Identify which cell holds the provided text, then report its (x, y) central coordinate. 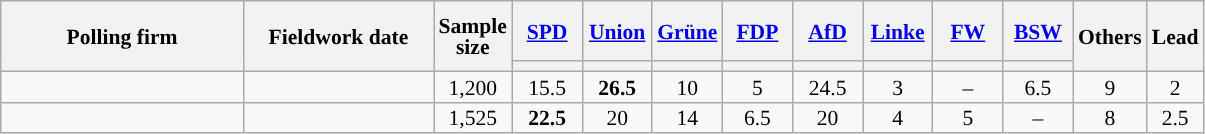
8 (1110, 118)
SPD (547, 31)
1,525 (473, 118)
Others (1110, 36)
24.5 (827, 86)
AfD (827, 31)
BSW (1038, 31)
2.5 (1176, 118)
Union (617, 31)
10 (687, 86)
Polling firm (122, 36)
1,200 (473, 86)
Grüne (687, 31)
14 (687, 118)
22.5 (547, 118)
Fieldwork date (338, 36)
Samplesize (473, 36)
4 (898, 118)
FDP (757, 31)
9 (1110, 86)
2 (1176, 86)
3 (898, 86)
15.5 (547, 86)
FW (968, 31)
26.5 (617, 86)
Lead (1176, 36)
Linke (898, 31)
